Locate the cell with the specified text and output its [x, y] center coordinate. 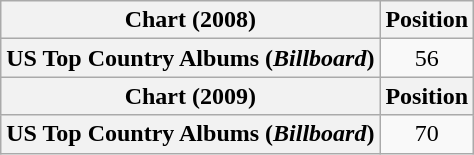
Chart (2008) [190, 20]
56 [427, 58]
70 [427, 134]
Chart (2009) [190, 96]
